For the text-containing cell, return its midpoint in [X, Y] coordinate format. 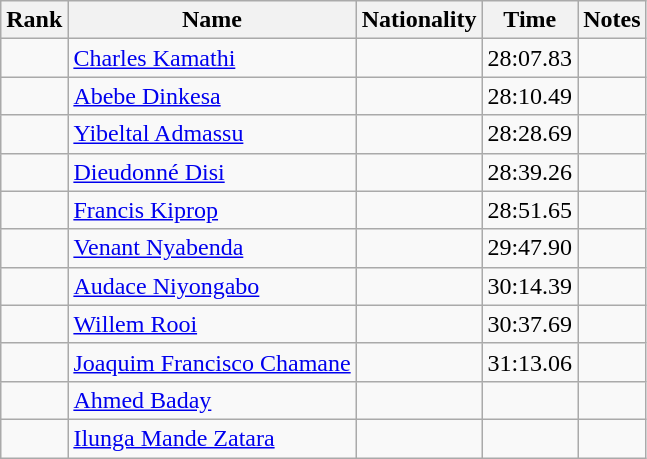
Charles Kamathi [212, 58]
28:10.49 [530, 96]
28:39.26 [530, 172]
30:14.39 [530, 286]
Name [212, 20]
Rank [34, 20]
28:51.65 [530, 210]
Joaquim Francisco Chamane [212, 362]
Venant Nyabenda [212, 248]
Abebe Dinkesa [212, 96]
Audace Niyongabo [212, 286]
Dieudonné Disi [212, 172]
Ahmed Baday [212, 400]
Ilunga Mande Zatara [212, 438]
Yibeltal Admassu [212, 134]
Francis Kiprop [212, 210]
Willem Rooi [212, 324]
31:13.06 [530, 362]
30:37.69 [530, 324]
Nationality [419, 20]
28:07.83 [530, 58]
Time [530, 20]
28:28.69 [530, 134]
29:47.90 [530, 248]
Notes [612, 20]
